Locate the cell with the specified text and output its (x, y) center coordinate. 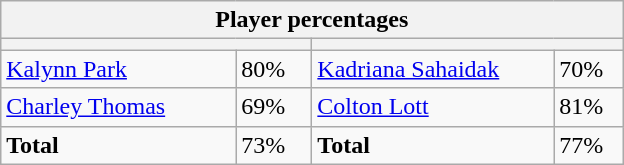
Charley Thomas (118, 107)
73% (274, 145)
81% (588, 107)
Kadriana Sahaidak (433, 69)
77% (588, 145)
Colton Lott (433, 107)
69% (274, 107)
Player percentages (312, 20)
70% (588, 69)
Kalynn Park (118, 69)
80% (274, 69)
